For the text-containing cell, return its midpoint in [X, Y] coordinate format. 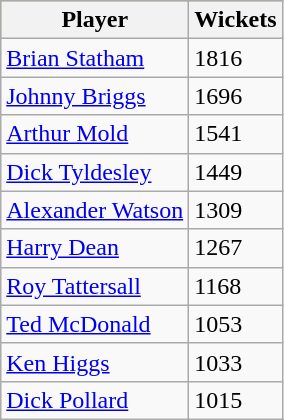
Dick Tyldesley [95, 172]
1816 [236, 58]
Arthur Mold [95, 134]
1309 [236, 210]
Johnny Briggs [95, 96]
1033 [236, 362]
1696 [236, 96]
Ted McDonald [95, 324]
Roy Tattersall [95, 286]
Harry Dean [95, 248]
1541 [236, 134]
Wickets [236, 20]
Brian Statham [95, 58]
Ken Higgs [95, 362]
Alexander Watson [95, 210]
1015 [236, 400]
1267 [236, 248]
1053 [236, 324]
1168 [236, 286]
Dick Pollard [95, 400]
1449 [236, 172]
Player [95, 20]
